From the cell containing the given text, extract its center point as [X, Y] coordinate. 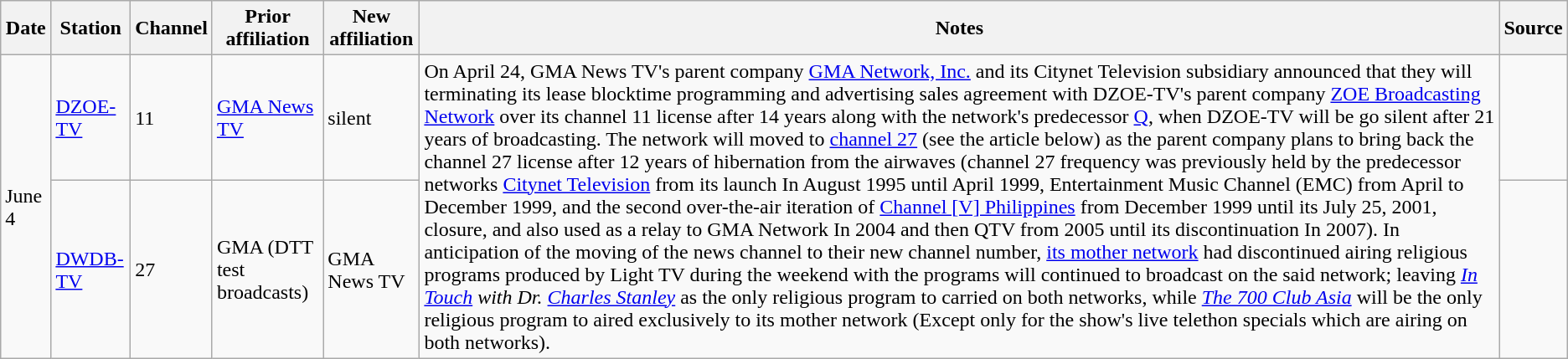
27 [172, 269]
silent [372, 118]
New affiliation [372, 28]
Channel [172, 28]
11 [172, 118]
DZOE-TV [90, 118]
Station [90, 28]
GMA (DTT test broadcasts) [267, 269]
DWDB-TV [90, 269]
Prior affiliation [267, 28]
June 4 [26, 207]
Date [26, 28]
Source [1533, 28]
Notes [960, 28]
